Output the (x, y) coordinate of the center of the cell containing the given text.  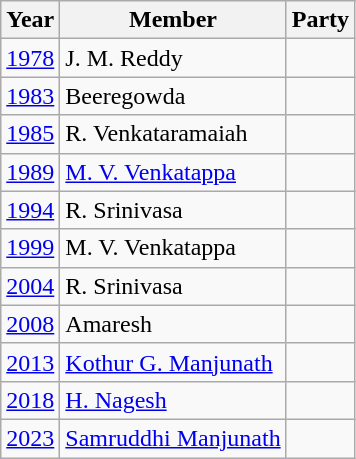
2018 (30, 400)
2023 (30, 438)
J. M. Reddy (173, 58)
Year (30, 20)
Beeregowda (173, 96)
1985 (30, 134)
2013 (30, 362)
1983 (30, 96)
2008 (30, 324)
1989 (30, 172)
1999 (30, 248)
Amaresh (173, 324)
Kothur G. Manjunath (173, 362)
Samruddhi Manjunath (173, 438)
1978 (30, 58)
Member (173, 20)
1994 (30, 210)
R. Venkataramaiah (173, 134)
2004 (30, 286)
Party (320, 20)
H. Nagesh (173, 400)
